Find where the given text appears and provide that cell's center as [x, y] coordinate. 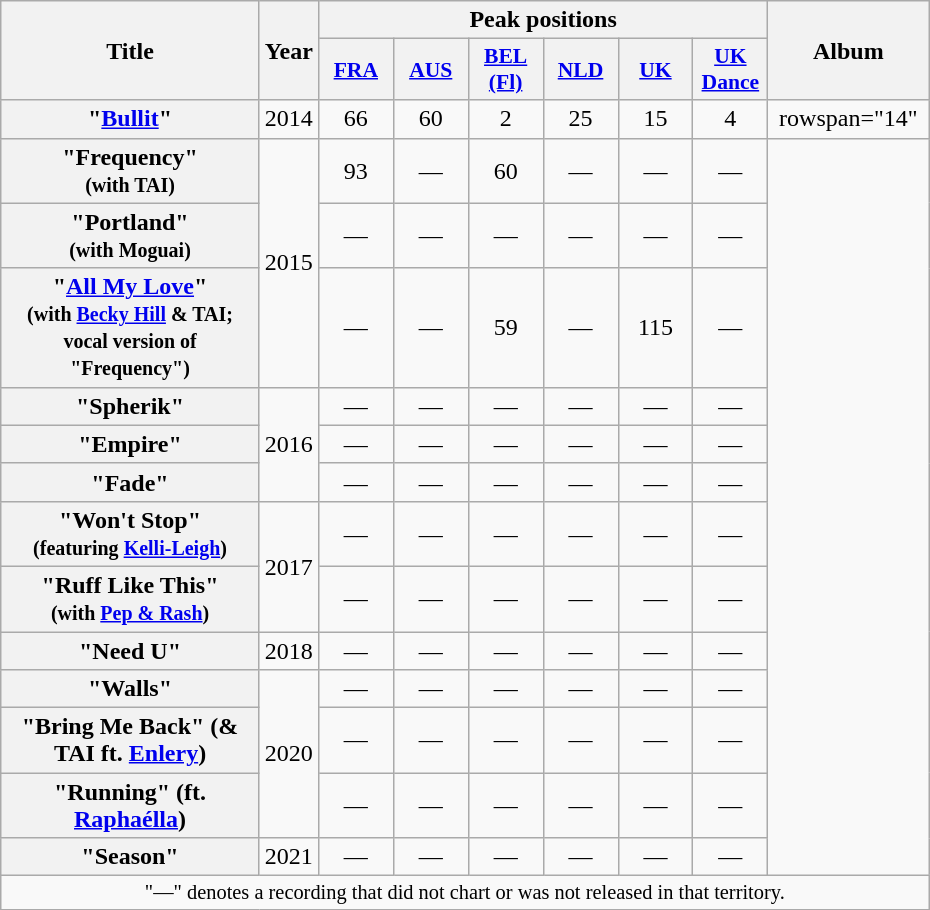
"Walls" [130, 689]
Album [848, 50]
UK Dance [730, 70]
FRA [356, 70]
"Bring Me Back" (& TAI ft. Enlery) [130, 740]
rowspan="14" [848, 119]
2015 [288, 262]
25 [580, 119]
115 [656, 328]
"Spherik" [130, 406]
2014 [288, 119]
4 [730, 119]
59 [506, 328]
"Season" [130, 857]
UK [656, 70]
BEL (Fl) [506, 70]
"Portland"(with Moguai) [130, 236]
Year [288, 50]
"Bullit" [130, 119]
2021 [288, 857]
2017 [288, 566]
"All My Love"(with Becky Hill & TAI; vocal version of "Frequency") [130, 328]
Title [130, 50]
"—" denotes a recording that did not chart or was not released in that territory. [465, 893]
"Ruff Like This"(with Pep & Rash) [130, 598]
NLD [580, 70]
"Frequency"(with TAI) [130, 170]
AUS [430, 70]
"Won't Stop"(featuring Kelli-Leigh) [130, 534]
2 [506, 119]
"Running" (ft. Raphaélla) [130, 806]
"Fade" [130, 482]
2020 [288, 754]
93 [356, 170]
"Empire" [130, 444]
2018 [288, 651]
"Need U" [130, 651]
15 [656, 119]
66 [356, 119]
Peak positions [542, 20]
2016 [288, 444]
